Detect which cell encompasses the target text, then output its (x, y) center coordinate. 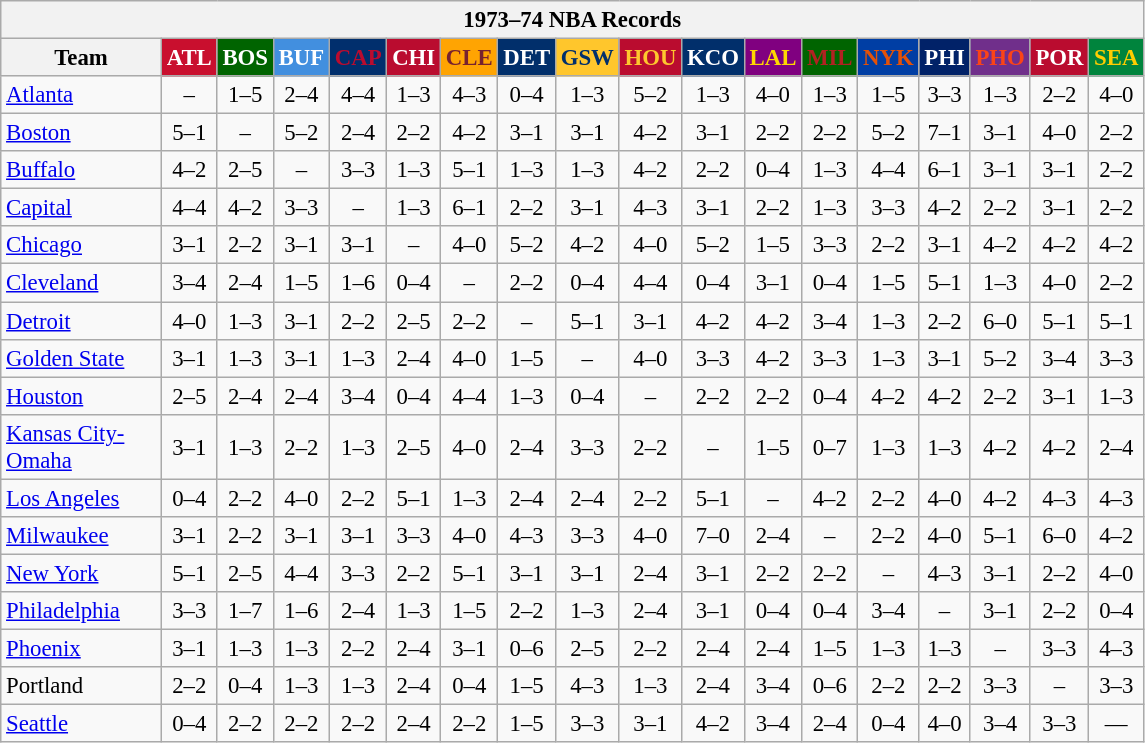
SEA (1116, 58)
PHO (1000, 58)
Seattle (82, 724)
KCO (714, 58)
Houston (82, 396)
HOU (650, 58)
POR (1060, 58)
MIL (830, 58)
Cleveland (82, 283)
7–1 (944, 133)
Boston (82, 133)
Portland (82, 686)
Capital (82, 208)
0–7 (830, 446)
Phoenix (82, 648)
Detroit (82, 321)
1973–74 NBA Records (572, 20)
GSW (587, 58)
Buffalo (82, 170)
PHI (944, 58)
CHI (414, 58)
1–7 (245, 611)
DET (526, 58)
BOS (245, 58)
Golden State (82, 358)
Chicago (82, 245)
7–0 (714, 536)
BUF (301, 58)
New York (82, 573)
Los Angeles (82, 498)
LAL (772, 58)
NYK (888, 58)
Team (82, 58)
Milwaukee (82, 536)
ATL (189, 58)
Kansas City-Omaha (82, 446)
Philadelphia (82, 611)
— (1116, 724)
CLE (470, 58)
CAP (358, 58)
Atlanta (82, 95)
